Scan for the cell matching the given text and deliver its (x, y) coordinate at center. 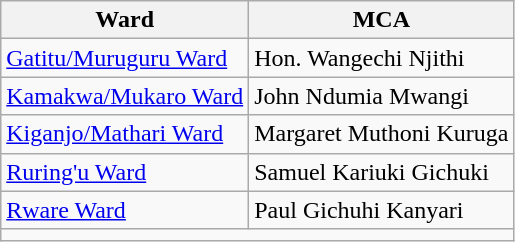
Paul Gichuhi Kanyari (382, 210)
Hon. Wangechi Njithi (382, 58)
Ward (125, 20)
Rware Ward (125, 210)
Gatitu/Muruguru Ward (125, 58)
MCA (382, 20)
John Ndumia Mwangi (382, 96)
Ruring'u Ward (125, 172)
Kiganjo/Mathari Ward (125, 134)
Margaret Muthoni Kuruga (382, 134)
Kamakwa/Mukaro Ward (125, 96)
Samuel Kariuki Gichuki (382, 172)
